Identify which cell holds the provided text, then report its [X, Y] central coordinate. 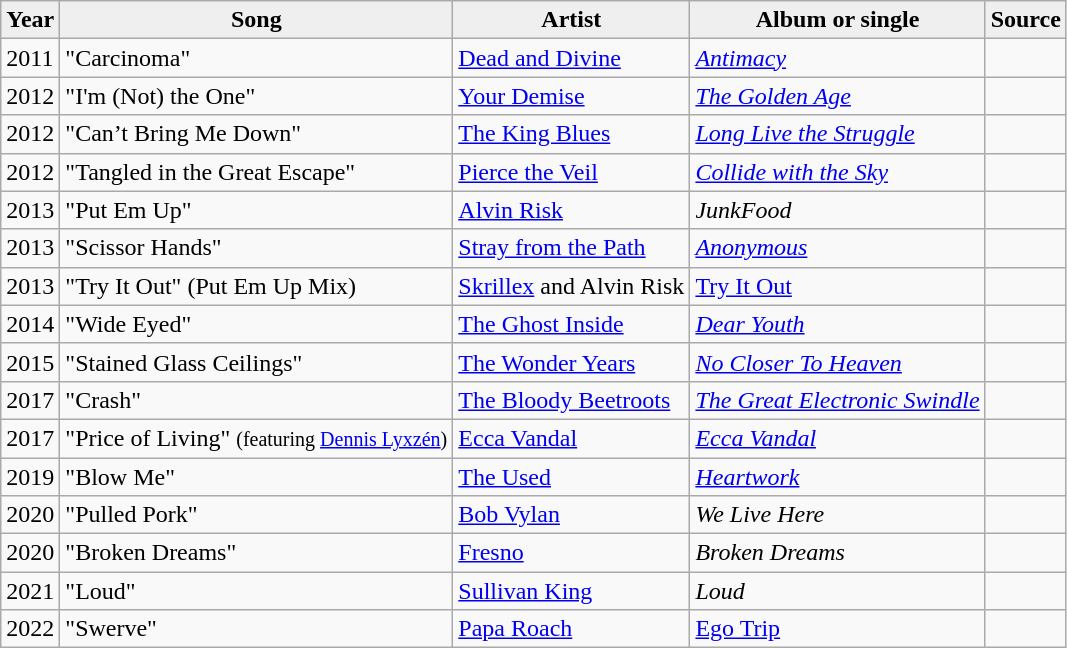
Your Demise [572, 96]
"Crash" [256, 400]
Sullivan King [572, 591]
Alvin Risk [572, 210]
"Loud" [256, 591]
Bob Vylan [572, 515]
Skrillex and Alvin Risk [572, 286]
"Stained Glass Ceilings" [256, 362]
Stray from the Path [572, 248]
Pierce the Veil [572, 172]
Papa Roach [572, 629]
2021 [30, 591]
Broken Dreams [838, 553]
Dead and Divine [572, 58]
"Try It Out" (Put Em Up Mix) [256, 286]
The King Blues [572, 134]
"Pulled Pork" [256, 515]
The Bloody Beetroots [572, 400]
The Wonder Years [572, 362]
The Ghost Inside [572, 324]
"Tangled in the Great Escape" [256, 172]
The Used [572, 477]
Try It Out [838, 286]
JunkFood [838, 210]
2022 [30, 629]
Album or single [838, 20]
"Wide Eyed" [256, 324]
Antimacy [838, 58]
Song [256, 20]
Fresno [572, 553]
2014 [30, 324]
"Blow Me" [256, 477]
Dear Youth [838, 324]
"I'm (Not) the One" [256, 96]
"Carcinoma" [256, 58]
"Scissor Hands" [256, 248]
Artist [572, 20]
"Broken Dreams" [256, 553]
Anonymous [838, 248]
"Swerve" [256, 629]
Source [1026, 20]
Loud [838, 591]
The Golden Age [838, 96]
We Live Here [838, 515]
Ego Trip [838, 629]
2011 [30, 58]
"Put Em Up" [256, 210]
"Can’t Bring Me Down" [256, 134]
2015 [30, 362]
Collide with the Sky [838, 172]
Long Live the Struggle [838, 134]
Heartwork [838, 477]
"Price of Living" (featuring Dennis Lyxzén) [256, 438]
2019 [30, 477]
The Great Electronic Swindle [838, 400]
No Closer To Heaven [838, 362]
Year [30, 20]
